Extract the [x, y] coordinate from the center of the cell holding the provided text.  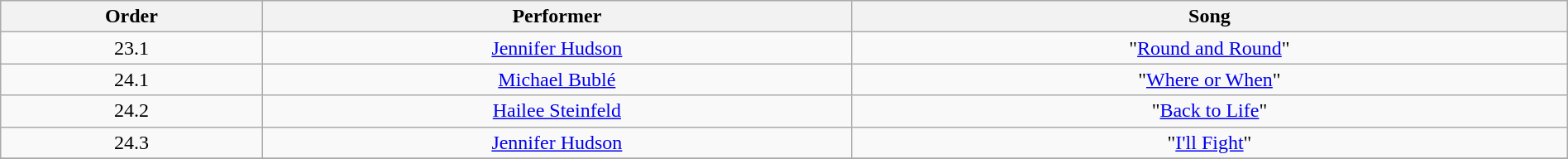
Song [1210, 17]
24.3 [131, 142]
24.1 [131, 79]
"Back to Life" [1210, 111]
Hailee Steinfeld [557, 111]
"Round and Round" [1210, 48]
Performer [557, 17]
"I'll Fight" [1210, 142]
Order [131, 17]
23.1 [131, 48]
24.2 [131, 111]
"Where or When" [1210, 79]
Michael Bublé [557, 79]
